Find where the given text appears and provide that cell's center as (X, Y) coordinate. 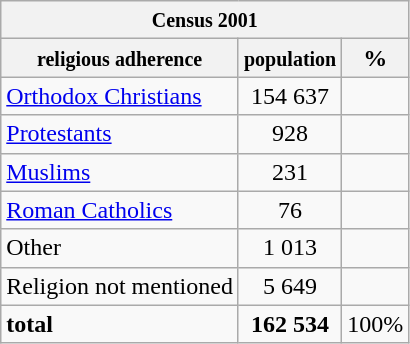
154 637 (290, 96)
Orthodox Christians (120, 96)
928 (290, 134)
5 649 (290, 286)
76 (290, 210)
231 (290, 172)
Muslims (120, 172)
Religion not mentioned (120, 286)
population (290, 58)
religious adherence (120, 58)
Roman Catholics (120, 210)
Other (120, 248)
% (376, 58)
total (120, 324)
100% (376, 324)
Protestants (120, 134)
1 013 (290, 248)
162 534 (290, 324)
Census 2001 (205, 20)
